Capture the cell that displays the provided text and extract its (X, Y) central coordinate. 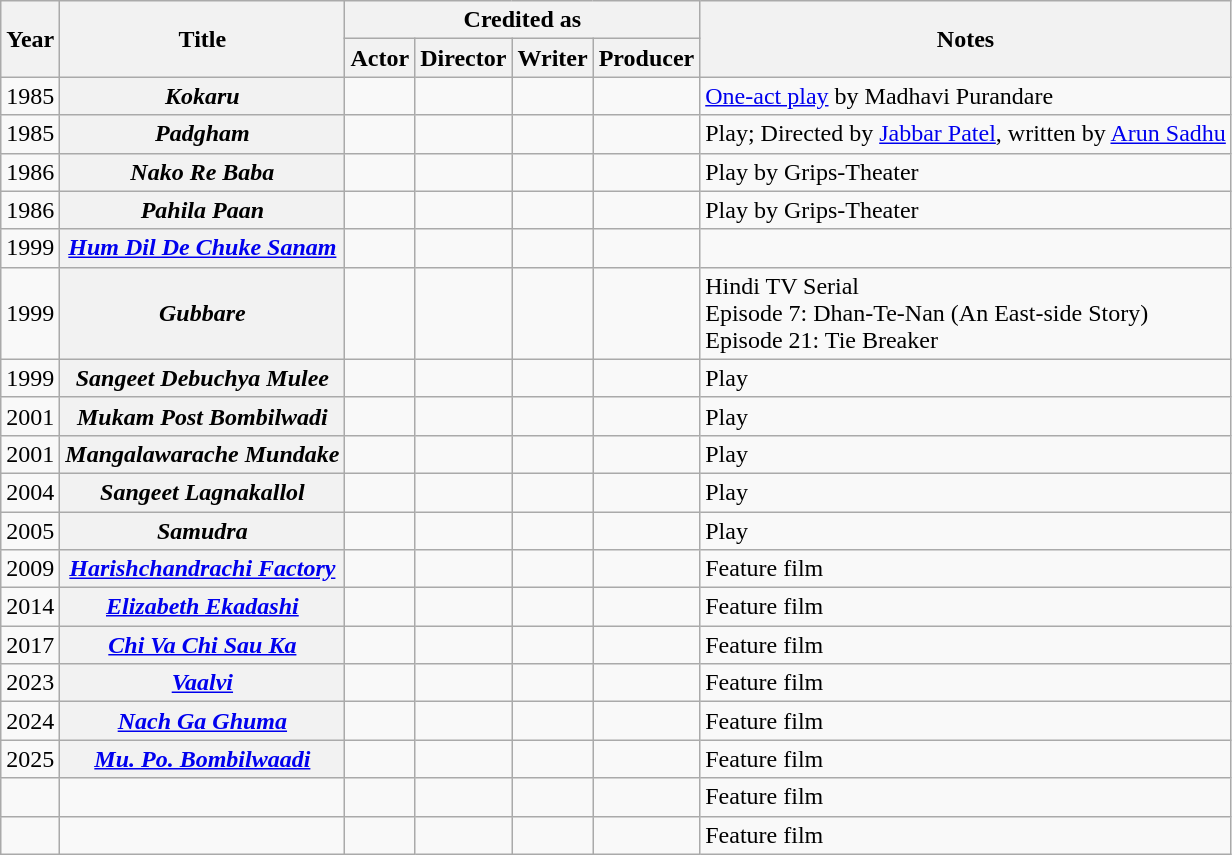
Nako Re Baba (202, 172)
Hindi TV SerialEpisode 7: Dhan-Te-Nan (An East-side Story)Episode 21: Tie Breaker (966, 313)
Mangalawarache Mundake (202, 454)
2004 (30, 492)
2023 (30, 683)
2025 (30, 759)
2009 (30, 569)
Writer (552, 58)
Mu. Po. Bombilwaadi (202, 759)
2005 (30, 531)
2024 (30, 721)
Nach Ga Ghuma (202, 721)
Sangeet Lagnakallol (202, 492)
2017 (30, 645)
Mukam Post Bombilwadi (202, 416)
Pahila Paan (202, 210)
Sangeet Debuchya Mulee (202, 378)
Samudra (202, 531)
Chi Va Chi Sau Ka (202, 645)
Vaalvi (202, 683)
Kokaru (202, 96)
Play; Directed by Jabbar Patel, written by Arun Sadhu (966, 134)
Gubbare (202, 313)
Padgham (202, 134)
Harishchandrachi Factory (202, 569)
Director (464, 58)
Elizabeth Ekadashi (202, 607)
Producer (646, 58)
Year (30, 39)
Actor (380, 58)
Notes (966, 39)
2014 (30, 607)
Credited as (522, 20)
Hum Dil De Chuke Sanam (202, 248)
One-act play by Madhavi Purandare (966, 96)
Title (202, 39)
